Output the [x, y] coordinate of the center of the cell containing the given text.  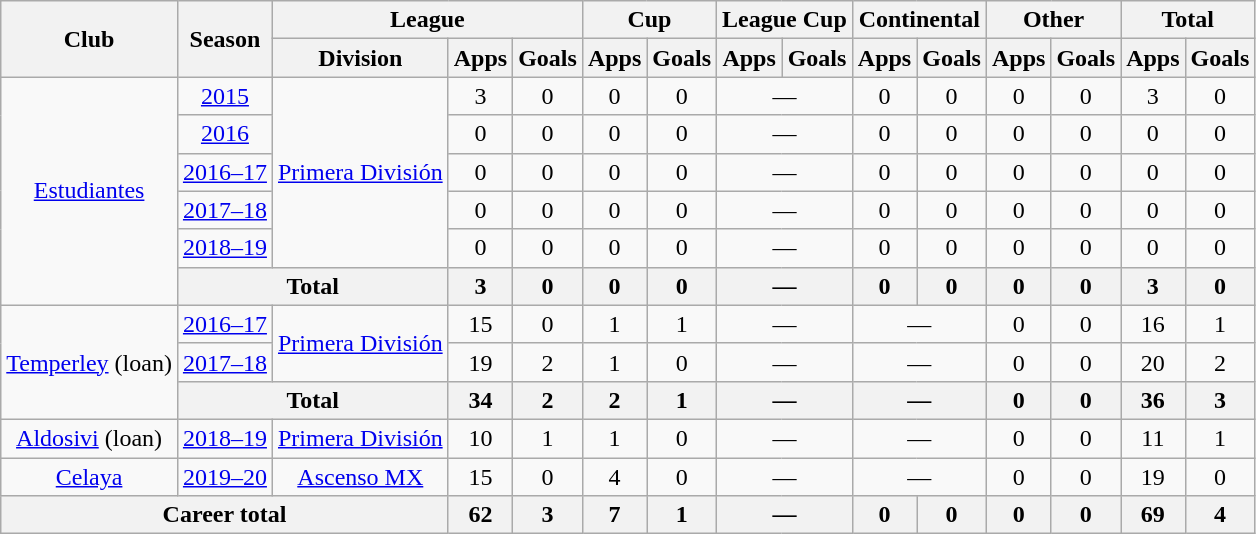
League Cup [785, 20]
Season [224, 39]
Aldosivi (loan) [90, 438]
36 [1153, 400]
2019–20 [224, 477]
2015 [224, 96]
Career total [224, 515]
2016 [224, 134]
20 [1153, 362]
Continental [919, 20]
Club [90, 39]
11 [1153, 438]
Celaya [90, 477]
7 [614, 515]
69 [1153, 515]
62 [480, 515]
Cup [649, 20]
16 [1153, 324]
Estudiantes [90, 191]
10 [480, 438]
Temperley (loan) [90, 362]
34 [480, 400]
Other [1053, 20]
Division [360, 58]
League [427, 20]
Ascenso MX [360, 477]
